Pinpoint the cell where the given text exists, returning its [x, y] midpoint coordinate. 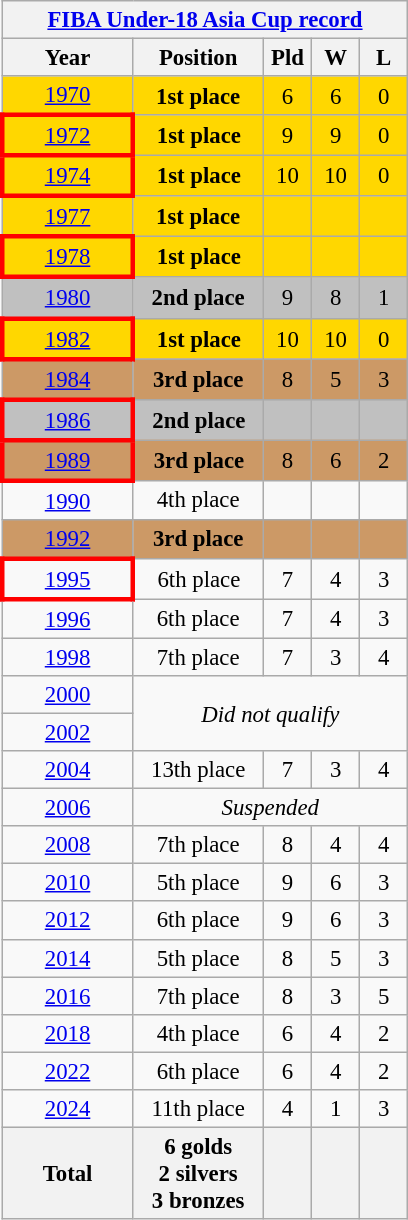
FIBA Under-18 Asia Cup record [204, 20]
11th place [198, 1109]
2016 [68, 996]
2006 [68, 808]
1992 [68, 540]
W [336, 58]
1972 [68, 136]
2012 [68, 921]
Total [68, 1173]
2004 [68, 770]
1974 [68, 176]
Did not qualify [270, 714]
1980 [68, 298]
1996 [68, 618]
1989 [68, 460]
2022 [68, 1071]
Year [68, 58]
2000 [68, 695]
2002 [68, 733]
1978 [68, 258]
6 golds2 silvers3 bronzes [198, 1173]
Pld [287, 58]
2024 [68, 1109]
1977 [68, 216]
1970 [68, 96]
1995 [68, 580]
1982 [68, 338]
1990 [68, 500]
2018 [68, 1033]
2008 [68, 845]
Suspended [270, 808]
Position [198, 58]
2014 [68, 958]
1984 [68, 380]
1998 [68, 657]
L [384, 58]
13th place [198, 770]
2010 [68, 883]
1986 [68, 420]
